Extract the [x, y] coordinate from the center of the cell holding the provided text.  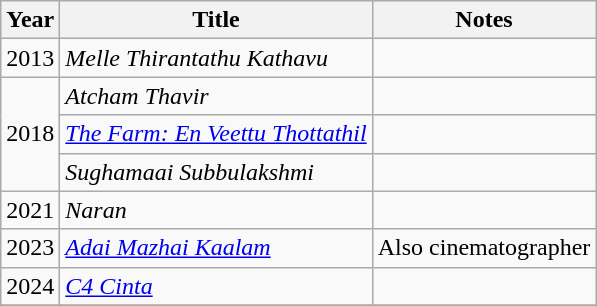
Melle Thirantathu Kathavu [216, 58]
Notes [484, 20]
Naran [216, 210]
C4 Cinta [216, 286]
Atcham Thavir [216, 96]
Sughamaai Subbulakshmi [216, 172]
2023 [30, 248]
Also cinematographer [484, 248]
Adai Mazhai Kaalam [216, 248]
2018 [30, 134]
2013 [30, 58]
Year [30, 20]
2021 [30, 210]
2024 [30, 286]
The Farm: En Veettu Thottathil [216, 134]
Title [216, 20]
